Identify which cell holds the provided text, then report its [X, Y] central coordinate. 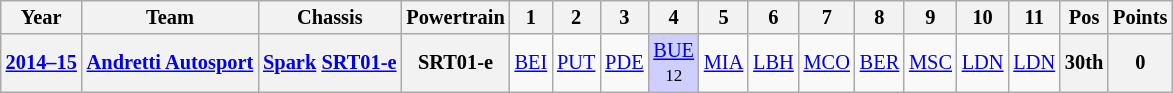
LBH [773, 63]
Team [170, 17]
PUT [576, 63]
7 [827, 17]
2014–15 [42, 63]
BER [880, 63]
Andretti Autosport [170, 63]
Pos [1084, 17]
10 [983, 17]
SRT01-e [455, 63]
MIA [724, 63]
8 [880, 17]
Points [1140, 17]
3 [624, 17]
Chassis [330, 17]
9 [930, 17]
Spark SRT01-e [330, 63]
Powertrain [455, 17]
4 [673, 17]
1 [532, 17]
5 [724, 17]
BEI [532, 63]
2 [576, 17]
11 [1034, 17]
MSC [930, 63]
BUE12 [673, 63]
Year [42, 17]
PDE [624, 63]
30th [1084, 63]
MCO [827, 63]
6 [773, 17]
0 [1140, 63]
